Output the (X, Y) coordinate of the center of the cell containing the given text.  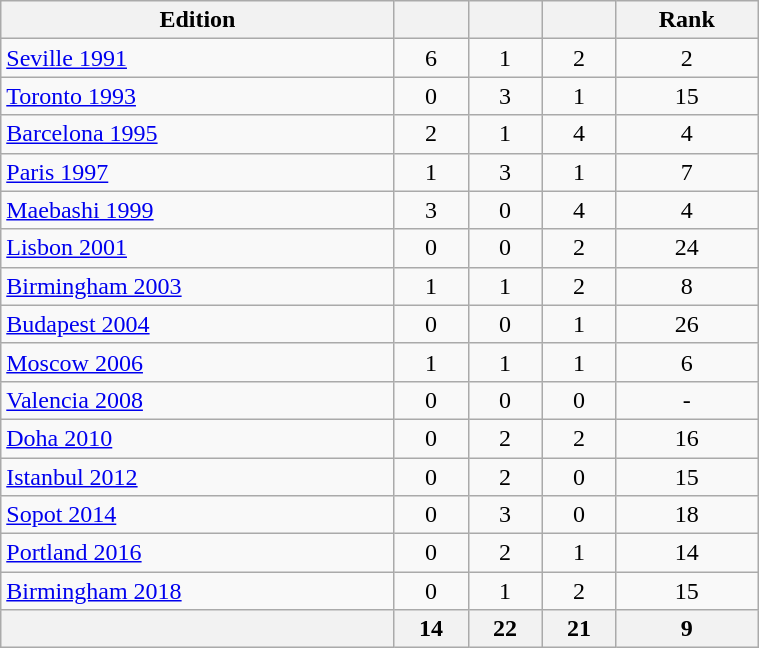
Valencia 2008 (198, 400)
Budapest 2004 (198, 324)
22 (505, 629)
Birmingham 2003 (198, 286)
8 (687, 286)
Barcelona 1995 (198, 134)
21 (579, 629)
Paris 1997 (198, 172)
Moscow 2006 (198, 362)
- (687, 400)
24 (687, 248)
9 (687, 629)
Edition (198, 20)
18 (687, 515)
Maebashi 1999 (198, 210)
7 (687, 172)
Toronto 1993 (198, 96)
Doha 2010 (198, 438)
26 (687, 324)
Birmingham 2018 (198, 591)
Portland 2016 (198, 553)
Sopot 2014 (198, 515)
Lisbon 2001 (198, 248)
Rank (687, 20)
16 (687, 438)
Istanbul 2012 (198, 477)
Seville 1991 (198, 58)
